Capture the cell that displays the provided text and extract its [x, y] central coordinate. 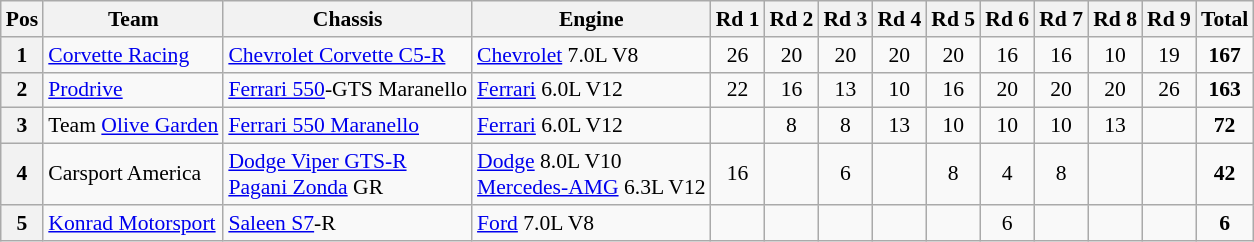
167 [1224, 55]
3 [22, 126]
19 [1169, 55]
Rd 6 [1007, 19]
Ferrari 550-GTS Maranello [348, 90]
Carsport America [133, 174]
Rd 4 [899, 19]
Dodge 8.0L V10Mercedes-AMG 6.3L V12 [592, 174]
2 [22, 90]
5 [22, 223]
Saleen S7-R [348, 223]
Prodrive [133, 90]
72 [1224, 126]
Ford 7.0L V8 [592, 223]
Rd 2 [792, 19]
Rd 8 [1115, 19]
Team Olive Garden [133, 126]
Konrad Motorsport [133, 223]
Chevrolet Corvette C5-R [348, 55]
Chevrolet 7.0L V8 [592, 55]
Pos [22, 19]
22 [738, 90]
Rd 5 [953, 19]
Corvette Racing [133, 55]
Dodge Viper GTS-RPagani Zonda GR [348, 174]
Engine [592, 19]
Total [1224, 19]
163 [1224, 90]
42 [1224, 174]
Rd 3 [845, 19]
Rd 1 [738, 19]
Ferrari 550 Maranello [348, 126]
1 [22, 55]
Rd 7 [1061, 19]
Chassis [348, 19]
Rd 9 [1169, 19]
Team [133, 19]
